Find where the given text appears and provide that cell's center as (X, Y) coordinate. 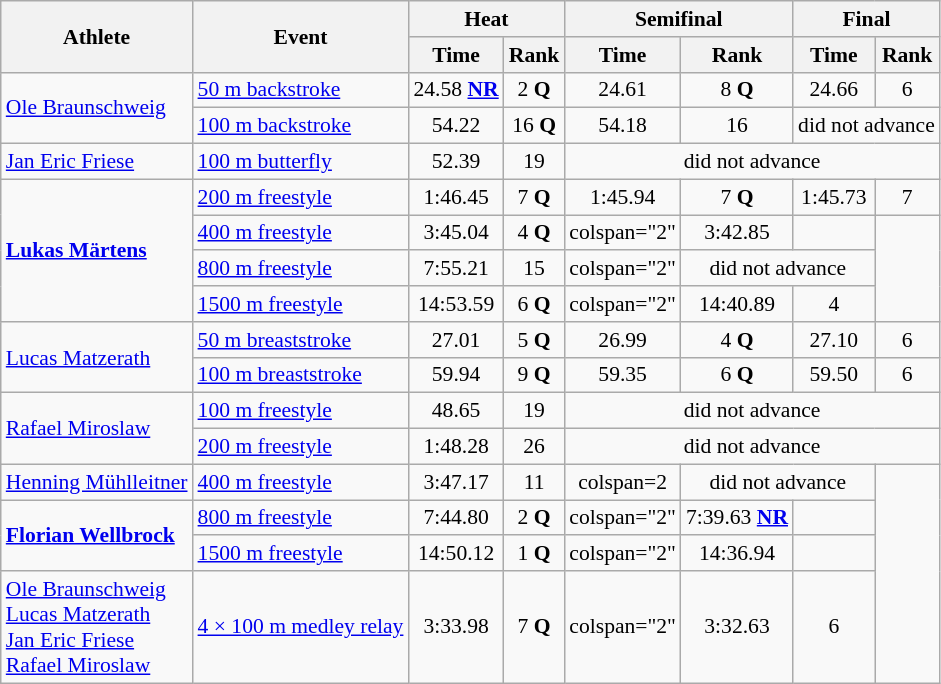
1:46.45 (456, 197)
Henning Mühlleitner (97, 482)
7 (906, 197)
24.61 (622, 90)
14:36.94 (737, 554)
7:55.21 (456, 269)
27.10 (834, 340)
Heat (486, 19)
7:39.63 NR (737, 518)
50 m backstroke (301, 90)
Lucas Matzerath (97, 358)
100 m breaststroke (301, 375)
48.65 (456, 411)
3:47.17 (456, 482)
27.01 (456, 340)
24.58 NR (456, 90)
7:44.80 (456, 518)
Lukas Märtens (97, 250)
3:33.98 (456, 627)
Ole Braunschweig (97, 108)
59.50 (834, 375)
5 Q (534, 340)
14:40.89 (737, 304)
3:45.04 (456, 233)
1 Q (534, 554)
Florian Wellbrock (97, 536)
Jan Eric Friese (97, 162)
100 m backstroke (301, 126)
colspan=2 (622, 482)
4 × 100 m medley relay (301, 627)
4 (834, 304)
16 Q (534, 126)
9 Q (534, 375)
1:48.28 (456, 447)
59.35 (622, 375)
26 (534, 447)
14:50.12 (456, 554)
100 m butterfly (301, 162)
Semifinal (678, 19)
14:53.59 (456, 304)
Ole BraunschweigLucas MatzerathJan Eric FrieseRafael Miroslaw (97, 627)
1:45.94 (622, 197)
15 (534, 269)
24.66 (834, 90)
Event (301, 36)
59.94 (456, 375)
3:42.85 (737, 233)
Athlete (97, 36)
Rafael Miroslaw (97, 428)
100 m freestyle (301, 411)
11 (534, 482)
1:45.73 (834, 197)
26.99 (622, 340)
54.18 (622, 126)
Final (866, 19)
52.39 (456, 162)
50 m breaststroke (301, 340)
8 Q (737, 90)
3:32.63 (737, 627)
16 (737, 126)
54.22 (456, 126)
